Locate the cell with the specified text and output its [X, Y] center coordinate. 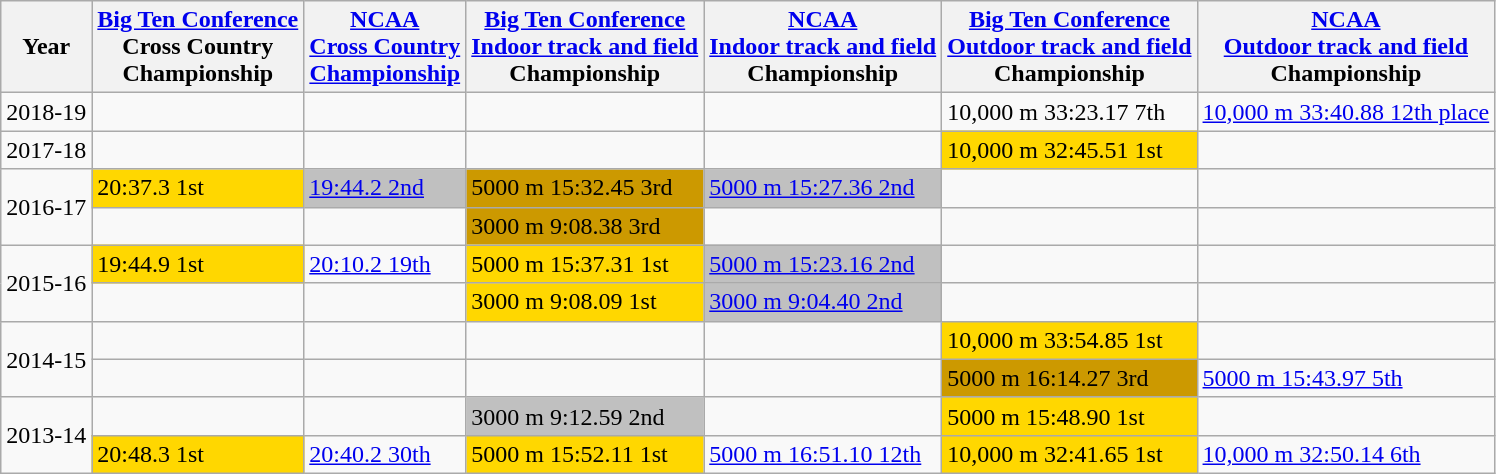
3000 m 9:12.59 2nd [585, 416]
5000 m 15:37.31 1st [585, 264]
2016-17 [46, 207]
2014-15 [46, 359]
3000 m 9:08.09 1st [585, 302]
19:44.9 1st [198, 264]
10,000 m 33:23.17 7th [1070, 112]
Big Ten ConferenceIndoor track and fieldChampionship [585, 47]
10,000 m 32:41.65 1st [1070, 454]
5000 m 15:48.90 1st [1070, 416]
5000 m 15:52.11 1st [585, 454]
20:40.2 30th [385, 454]
NCAAOutdoor track and fieldChampionship [1346, 47]
5000 m 15:23.16 2nd [823, 264]
3000 m 9:04.40 2nd [823, 302]
10,000 m 33:40.88 12th place [1346, 112]
2013-14 [46, 435]
10,000 m 32:45.51 1st [1070, 150]
Year [46, 47]
2017-18 [46, 150]
5000 m 16:51.10 12th [823, 454]
20:37.3 1st [198, 188]
5000 m 15:32.45 3rd [585, 188]
19:44.2 2nd [385, 188]
2018-19 [46, 112]
NCAACross CountryChampionship [385, 47]
5000 m 15:43.97 5th [1346, 378]
2015-16 [46, 283]
5000 m 16:14.27 3rd [1070, 378]
Big Ten ConferenceCross CountryChampionship [198, 47]
20:10.2 19th [385, 264]
3000 m 9:08.38 3rd [585, 226]
10,000 m 32:50.14 6th [1346, 454]
NCAAIndoor track and fieldChampionship [823, 47]
20:48.3 1st [198, 454]
5000 m 15:27.36 2nd [823, 188]
10,000 m 33:54.85 1st [1070, 340]
Big Ten ConferenceOutdoor track and fieldChampionship [1070, 47]
